Search for the cell housing the specified text and yield its [X, Y] center coordinate. 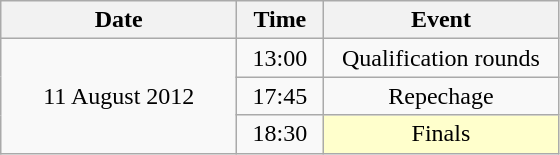
13:00 [280, 58]
Time [280, 20]
Finals [441, 134]
Qualification rounds [441, 58]
11 August 2012 [119, 96]
18:30 [280, 134]
Date [119, 20]
Repechage [441, 96]
Event [441, 20]
17:45 [280, 96]
